Detect which cell encompasses the target text, then output its (x, y) center coordinate. 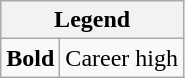
Bold (30, 58)
Career high (122, 58)
Legend (92, 20)
